Find where the given text appears and provide that cell's center as (X, Y) coordinate. 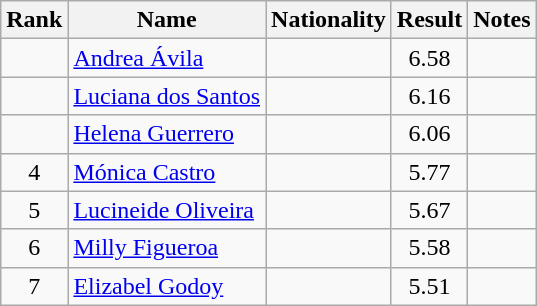
6.58 (429, 58)
5.67 (429, 210)
5.51 (429, 286)
6 (34, 248)
Lucineide Oliveira (167, 210)
Name (167, 20)
4 (34, 172)
7 (34, 286)
Milly Figueroa (167, 248)
Notes (502, 20)
Andrea Ávila (167, 58)
5.77 (429, 172)
Nationality (329, 20)
Luciana dos Santos (167, 96)
Helena Guerrero (167, 134)
Result (429, 20)
Elizabel Godoy (167, 286)
5.58 (429, 248)
6.16 (429, 96)
Mónica Castro (167, 172)
Rank (34, 20)
6.06 (429, 134)
5 (34, 210)
